Identify which cell holds the provided text, then report its (x, y) central coordinate. 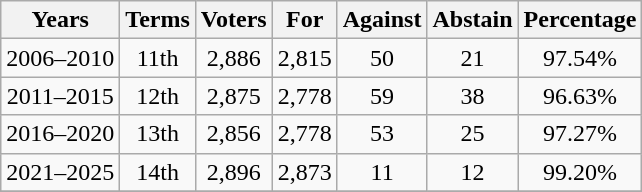
2,873 (304, 172)
50 (382, 58)
Voters (234, 20)
96.63% (580, 96)
11 (382, 172)
2,856 (234, 134)
Terms (158, 20)
Abstain (472, 20)
53 (382, 134)
For (304, 20)
2021–2025 (60, 172)
2,875 (234, 96)
21 (472, 58)
13th (158, 134)
38 (472, 96)
11th (158, 58)
97.27% (580, 134)
99.20% (580, 172)
2011–2015 (60, 96)
Against (382, 20)
2006–2010 (60, 58)
2,815 (304, 58)
12 (472, 172)
Years (60, 20)
25 (472, 134)
59 (382, 96)
2,886 (234, 58)
14th (158, 172)
2016–2020 (60, 134)
97.54% (580, 58)
2,896 (234, 172)
Percentage (580, 20)
12th (158, 96)
